Return the (X, Y) coordinate for the center point of the cell that contains the specified text.  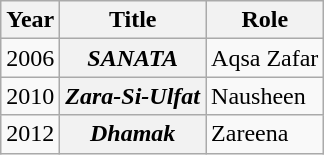
Zara-Si-Ulfat (133, 96)
Nausheen (265, 96)
Aqsa Zafar (265, 58)
2006 (30, 58)
Dhamak (133, 134)
2012 (30, 134)
Zareena (265, 134)
Year (30, 20)
SANATA (133, 58)
Role (265, 20)
2010 (30, 96)
Title (133, 20)
